Return the (x, y) coordinate for the center point of the cell that contains the specified text.  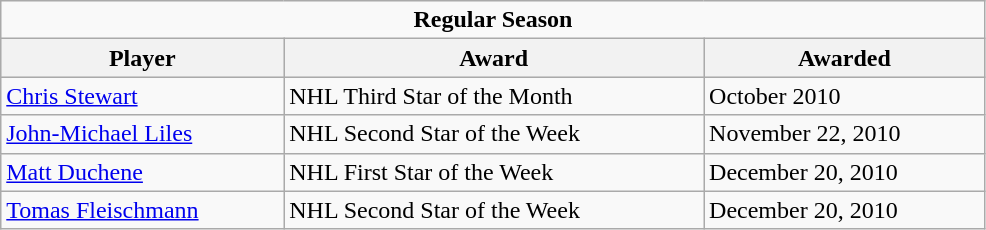
Chris Stewart (142, 96)
Regular Season (493, 20)
Awarded (845, 58)
Matt Duchene (142, 172)
Tomas Fleischmann (142, 210)
Award (494, 58)
John-Michael Liles (142, 134)
NHL Third Star of the Month (494, 96)
November 22, 2010 (845, 134)
October 2010 (845, 96)
NHL First Star of the Week (494, 172)
Player (142, 58)
